Detect which cell encompasses the target text, then output its [x, y] center coordinate. 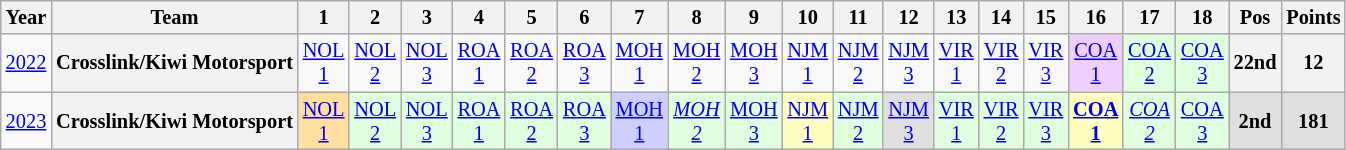
2022 [26, 63]
4 [480, 17]
7 [640, 17]
17 [1150, 17]
Team [174, 17]
22nd [1256, 63]
11 [858, 17]
5 [532, 17]
2nd [1256, 121]
181 [1313, 121]
3 [427, 17]
13 [956, 17]
Year [26, 17]
1 [324, 17]
2 [375, 17]
16 [1096, 17]
2023 [26, 121]
18 [1202, 17]
Pos [1256, 17]
8 [696, 17]
14 [1002, 17]
9 [754, 17]
10 [807, 17]
Points [1313, 17]
6 [584, 17]
15 [1046, 17]
